From the cell containing the given text, extract its center point as (x, y) coordinate. 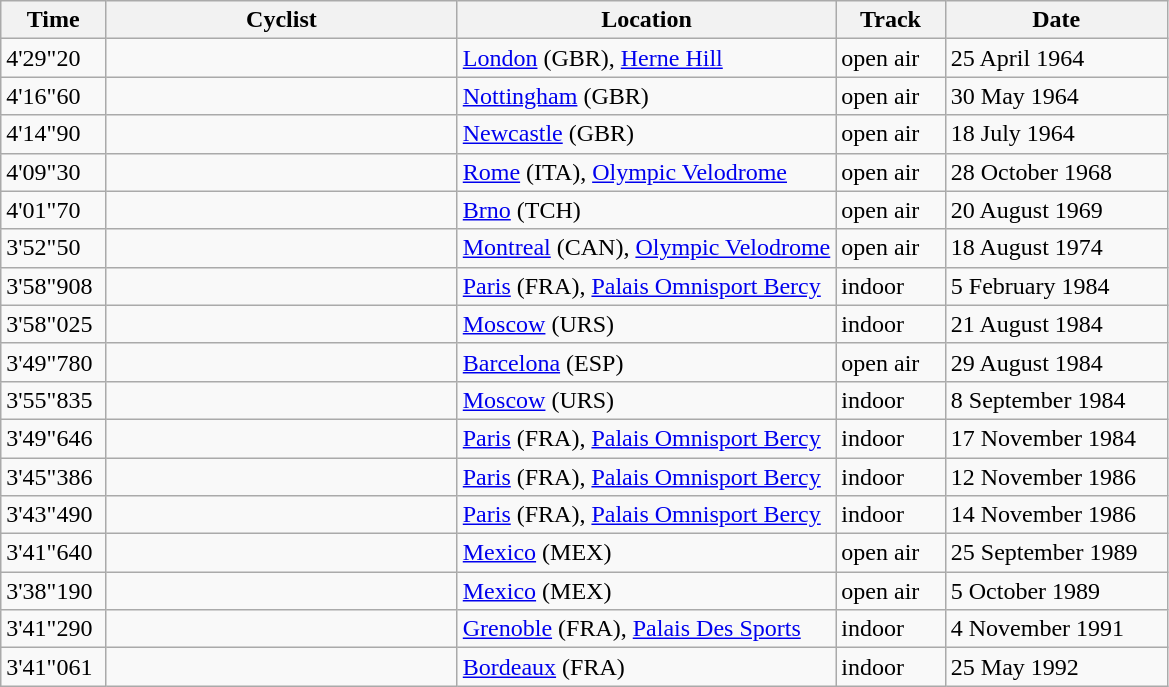
3'49"780 (54, 362)
5 February 1984 (1056, 286)
25 April 1964 (1056, 58)
18 July 1964 (1056, 134)
Grenoble (FRA), Palais Des Sports (646, 629)
5 October 1989 (1056, 591)
Cyclist (282, 20)
London (GBR), Herne Hill (646, 58)
3'49"646 (54, 438)
3'38"190 (54, 591)
Date (1056, 20)
30 May 1964 (1056, 96)
8 September 1984 (1056, 400)
3'41"290 (54, 629)
17 November 1984 (1056, 438)
28 October 1968 (1056, 172)
20 August 1969 (1056, 210)
4'16"60 (54, 96)
Montreal (CAN), Olympic Velodrome (646, 248)
12 November 1986 (1056, 477)
3'58"908 (54, 286)
Location (646, 20)
Track (890, 20)
3'52"50 (54, 248)
14 November 1986 (1056, 515)
3'55"835 (54, 400)
18 August 1974 (1056, 248)
Time (54, 20)
29 August 1984 (1056, 362)
4'29"20 (54, 58)
4'09"30 (54, 172)
4'01"70 (54, 210)
25 September 1989 (1056, 553)
25 May 1992 (1056, 667)
Nottingham (GBR) (646, 96)
3'41"640 (54, 553)
Bordeaux (FRA) (646, 667)
4'14"90 (54, 134)
3'45"386 (54, 477)
Newcastle (GBR) (646, 134)
3'41"061 (54, 667)
Barcelona (ESP) (646, 362)
3'58"025 (54, 324)
Brno (TCH) (646, 210)
4 November 1991 (1056, 629)
Rome (ITA), Olympic Velodrome (646, 172)
3'43"490 (54, 515)
21 August 1984 (1056, 324)
